Determine the [x, y] coordinate at the center of the cell enclosing the given text.  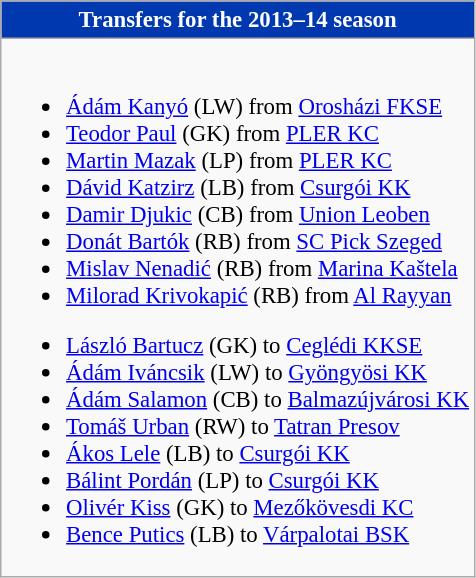
Transfers for the 2013–14 season [238, 20]
